Return the [X, Y] coordinate for the center point of the cell that contains the specified text.  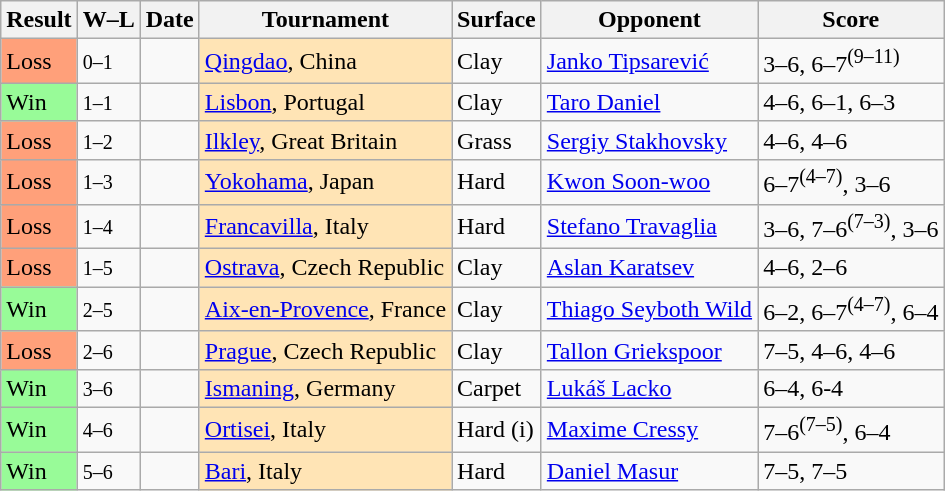
1–1 [108, 102]
Ismaning, Germany [325, 388]
Grass [497, 140]
Prague, Czech Republic [325, 350]
Francavilla, Italy [325, 226]
Aix-en-Provence, France [325, 310]
Lisbon, Portugal [325, 102]
7–5, 7–5 [851, 471]
Janko Tipsarević [649, 62]
Surface [497, 20]
Carpet [497, 388]
1–2 [108, 140]
2–5 [108, 310]
Opponent [649, 20]
3–6 [108, 388]
Daniel Masur [649, 471]
6–7(4–7), 3–6 [851, 182]
Ilkley, Great Britain [325, 140]
2–6 [108, 350]
1–4 [108, 226]
4–6 [108, 430]
Ortisei, Italy [325, 430]
Tallon Griekspoor [649, 350]
3–6, 7–6(7–3), 3–6 [851, 226]
3–6, 6–7(9–11) [851, 62]
Ostrava, Czech Republic [325, 268]
Score [851, 20]
Thiago Seyboth Wild [649, 310]
Date [170, 20]
Bari, Italy [325, 471]
4–6, 6–1, 6–3 [851, 102]
Stefano Travaglia [649, 226]
4–6, 4–6 [851, 140]
Result [39, 20]
Kwon Soon-woo [649, 182]
Taro Daniel [649, 102]
4–6, 2–6 [851, 268]
Sergiy Stakhovsky [649, 140]
Maxime Cressy [649, 430]
1–3 [108, 182]
Tournament [325, 20]
7–6(7–5), 6–4 [851, 430]
6–2, 6–7(4–7), 6–4 [851, 310]
1–5 [108, 268]
W–L [108, 20]
Aslan Karatsev [649, 268]
Qingdao, China [325, 62]
Yokohama, Japan [325, 182]
5–6 [108, 471]
6–4, 6-4 [851, 388]
Hard (i) [497, 430]
0–1 [108, 62]
7–5, 4–6, 4–6 [851, 350]
Lukáš Lacko [649, 388]
